Identify which cell holds the provided text, then report its [X, Y] central coordinate. 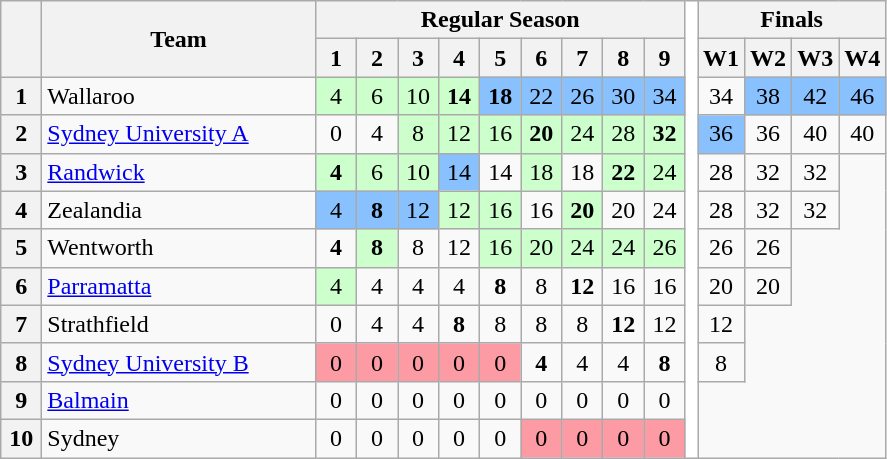
30 [624, 96]
Team [179, 39]
Wentworth [179, 248]
Regular Season [500, 20]
Balmain [179, 400]
Parramatta [179, 286]
Zealandia [179, 210]
W2 [768, 58]
W4 [862, 58]
Sydney University B [179, 362]
46 [862, 96]
Strathfield [179, 324]
38 [768, 96]
W1 [722, 58]
Sydney [179, 438]
Finals [792, 20]
W3 [816, 58]
42 [816, 96]
Sydney University A [179, 134]
Randwick [179, 172]
Wallaroo [179, 96]
